Pinpoint the cell where the given text exists, returning its [x, y] midpoint coordinate. 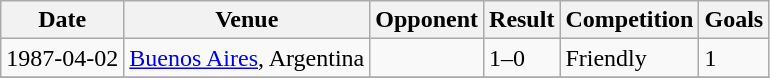
Competition [630, 20]
Opponent [427, 20]
Friendly [630, 58]
1–0 [522, 58]
Result [522, 20]
Buenos Aires, Argentina [247, 58]
Venue [247, 20]
Goals [734, 20]
1 [734, 58]
Date [62, 20]
1987-04-02 [62, 58]
